Find where the given text appears and provide that cell's center as [x, y] coordinate. 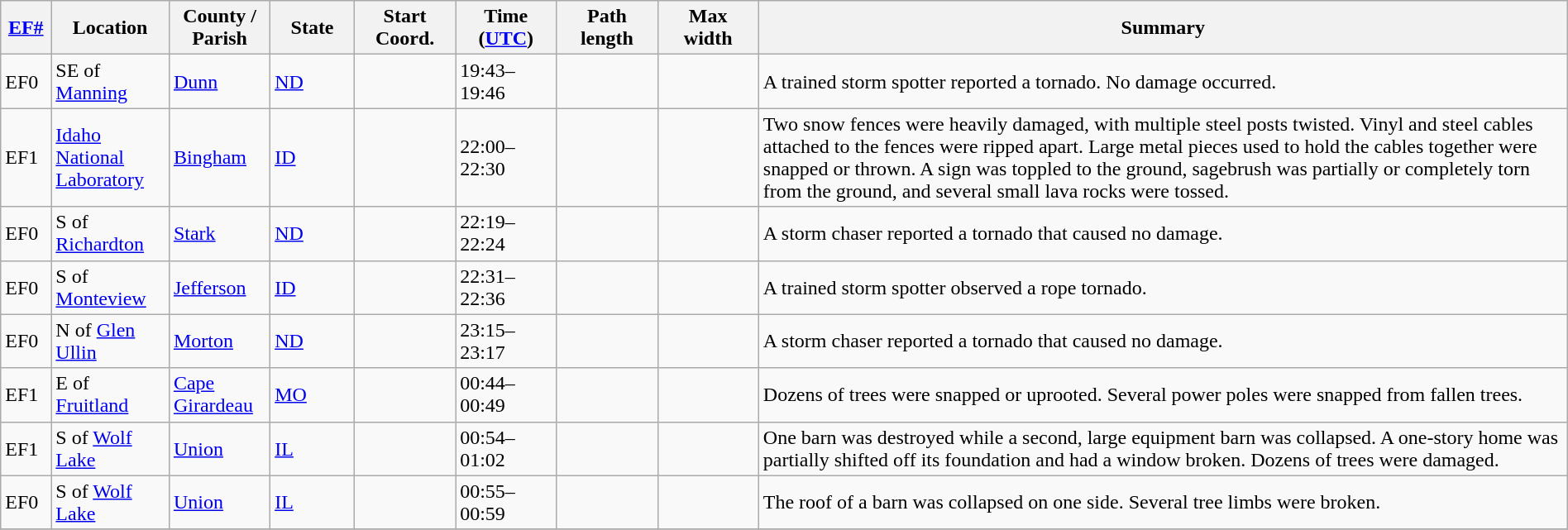
00:55–00:59 [506, 503]
Morton [219, 341]
N of Glen Ullin [111, 341]
Summary [1163, 28]
County / Parish [219, 28]
Jefferson [219, 288]
E of Fruitland [111, 395]
Dunn [219, 81]
S of Monteview [111, 288]
00:44–00:49 [506, 395]
Dozens of trees were snapped or uprooted. Several power poles were snapped from fallen trees. [1163, 395]
State [313, 28]
Max width [708, 28]
Path length [607, 28]
Cape Girardeau [219, 395]
22:00–22:30 [506, 157]
The roof of a barn was collapsed on one side. Several tree limbs were broken. [1163, 503]
Bingham [219, 157]
Time (UTC) [506, 28]
22:19–22:24 [506, 233]
S of Richardton [111, 233]
Start Coord. [404, 28]
00:54–01:02 [506, 448]
A trained storm spotter observed a rope tornado. [1163, 288]
22:31–22:36 [506, 288]
SE of Manning [111, 81]
Idaho National Laboratory [111, 157]
19:43–19:46 [506, 81]
Stark [219, 233]
Location [111, 28]
A trained storm spotter reported a tornado. No damage occurred. [1163, 81]
EF# [26, 28]
MO [313, 395]
23:15–23:17 [506, 341]
